For the text-containing cell, return its midpoint in [X, Y] coordinate format. 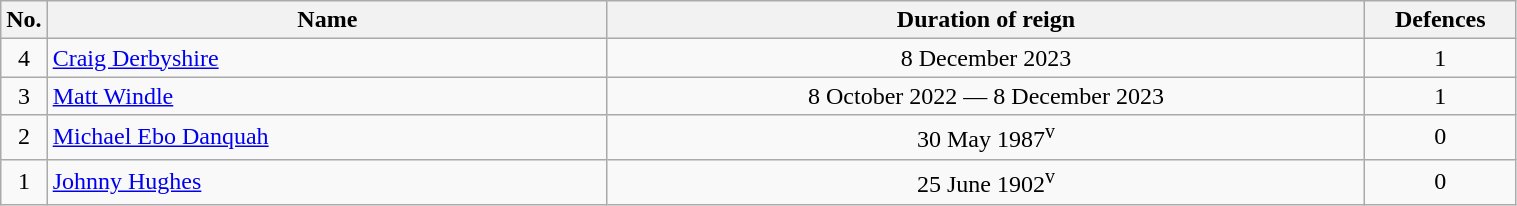
Name [327, 20]
2 [24, 138]
Craig Derbyshire [327, 58]
4 [24, 58]
30 May 1987v [986, 138]
Matt Windle [327, 96]
No. [24, 20]
Duration of reign [986, 20]
Defences [1441, 20]
8 October 2022 — 8 December 2023 [986, 96]
8 December 2023 [986, 58]
3 [24, 96]
Michael Ebo Danquah [327, 138]
25 June 1902v [986, 182]
Johnny Hughes [327, 182]
